For the text-containing cell, return its midpoint in [x, y] coordinate format. 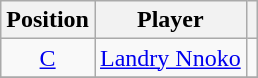
Position [48, 20]
Landry Nnoko [170, 58]
Player [170, 20]
C [48, 58]
